Return (X, Y) of the center of cell containing provided text 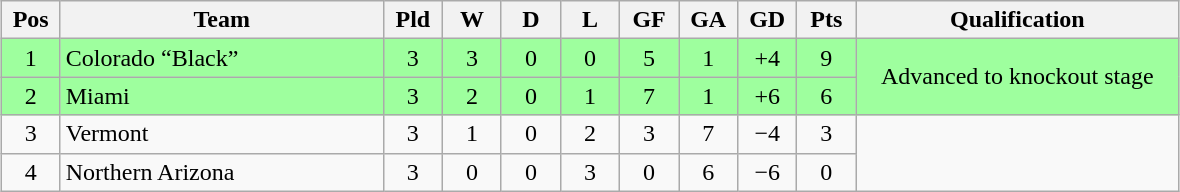
Team (222, 20)
Colorado “Black” (222, 58)
Northern Arizona (222, 172)
GA (708, 20)
Vermont (222, 134)
W (472, 20)
−6 (768, 172)
Pos (30, 20)
Qualification (1018, 20)
GD (768, 20)
D (530, 20)
GF (650, 20)
L (590, 20)
Miami (222, 96)
+6 (768, 96)
Pts (826, 20)
−4 (768, 134)
Advanced to knockout stage (1018, 77)
Pld (412, 20)
5 (650, 58)
9 (826, 58)
4 (30, 172)
+4 (768, 58)
